Capture the cell that displays the provided text and extract its [x, y] central coordinate. 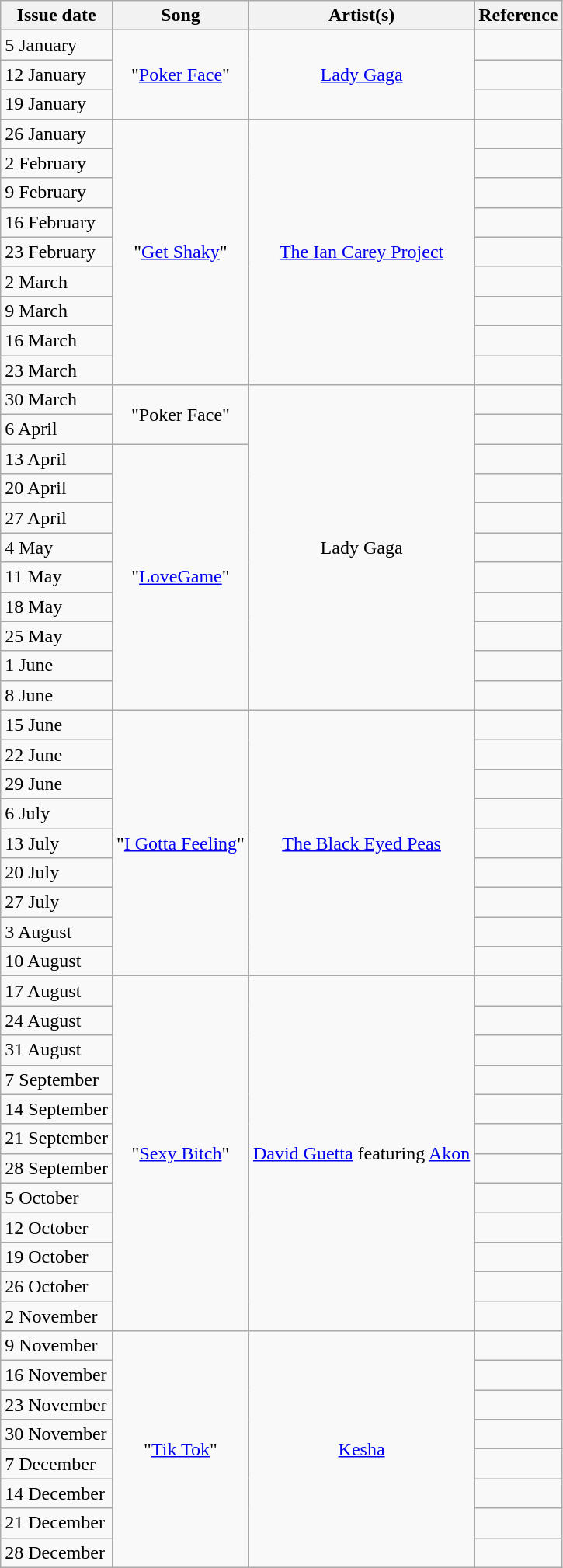
26 October [57, 1286]
24 August [57, 1020]
13 July [57, 843]
1 June [57, 666]
Song [180, 16]
14 September [57, 1109]
23 February [57, 252]
"LoveGame" [180, 578]
7 December [57, 1464]
5 October [57, 1198]
Artist(s) [361, 16]
6 April [57, 429]
3 August [57, 932]
"Get Shaky" [180, 252]
18 May [57, 607]
22 June [57, 754]
12 October [57, 1227]
"I Gotta Feeling" [180, 843]
9 March [57, 311]
20 July [57, 873]
11 May [57, 577]
Kesha [361, 1449]
9 November [57, 1346]
14 December [57, 1493]
2 November [57, 1316]
19 October [57, 1257]
21 September [57, 1139]
16 November [57, 1375]
5 January [57, 45]
16 February [57, 222]
21 December [57, 1523]
"Tik Tok" [180, 1449]
6 July [57, 813]
Reference [519, 16]
17 August [57, 991]
The Black Eyed Peas [361, 843]
10 August [57, 961]
27 July [57, 902]
15 June [57, 725]
David Guetta featuring Akon [361, 1154]
28 September [57, 1168]
9 February [57, 193]
12 January [57, 75]
Issue date [57, 16]
31 August [57, 1050]
25 May [57, 636]
The Ian Carey Project [361, 252]
2 February [57, 163]
2 March [57, 281]
29 June [57, 784]
28 December [57, 1552]
20 April [57, 488]
"Sexy Bitch" [180, 1154]
30 November [57, 1434]
16 March [57, 340]
26 January [57, 134]
13 April [57, 459]
30 March [57, 400]
27 April [57, 518]
7 September [57, 1080]
19 January [57, 104]
8 June [57, 695]
23 March [57, 370]
23 November [57, 1405]
4 May [57, 548]
